Detect which cell encompasses the target text, then output its (X, Y) center coordinate. 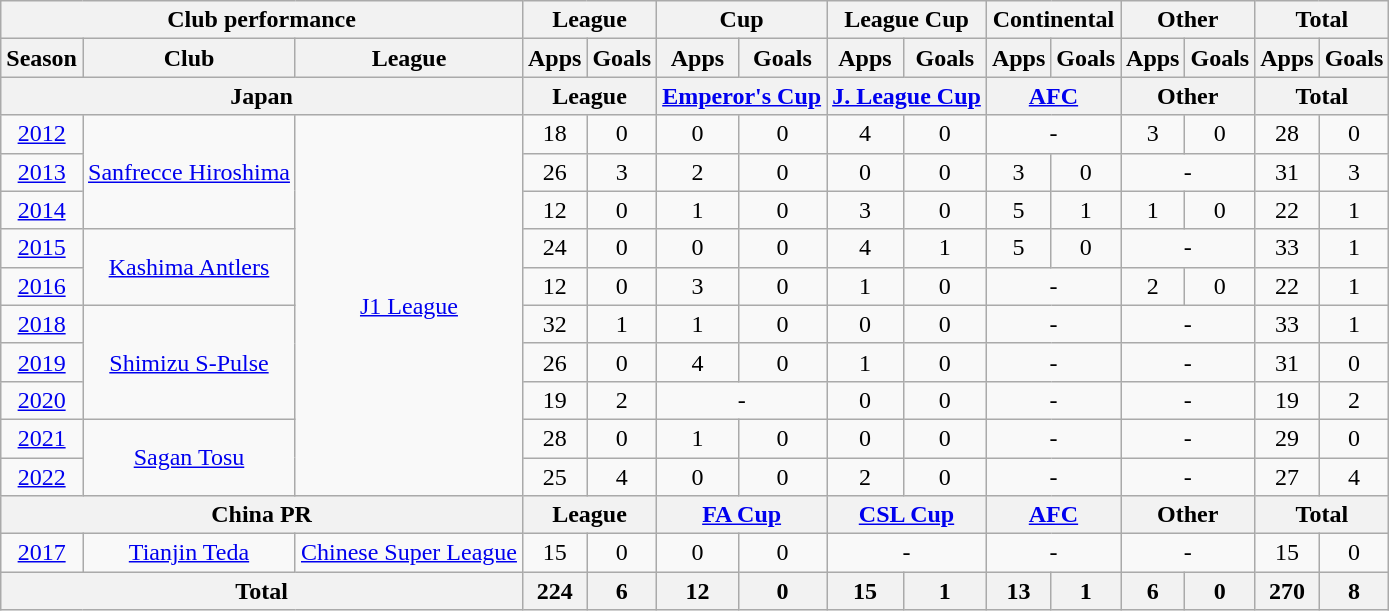
Chinese Super League (408, 553)
J. League Cup (907, 96)
2020 (42, 400)
25 (554, 477)
Sanfrecce Hiroshima (188, 172)
Club (188, 58)
China PR (262, 515)
2017 (42, 553)
2015 (42, 248)
2012 (42, 134)
13 (1018, 591)
Tianjin Teda (188, 553)
League Cup (907, 20)
Club performance (262, 20)
2018 (42, 324)
J1 League (408, 306)
CSL Cup (907, 515)
Kashima Antlers (188, 267)
Shimizu S-Pulse (188, 362)
2021 (42, 438)
2013 (42, 172)
Season (42, 58)
2014 (42, 210)
Sagan Tosu (188, 457)
224 (554, 591)
Cup (742, 20)
2022 (42, 477)
2019 (42, 362)
Japan (262, 96)
18 (554, 134)
Continental (1053, 20)
8 (1354, 591)
29 (1287, 438)
2016 (42, 286)
Emperor's Cup (742, 96)
32 (554, 324)
27 (1287, 477)
24 (554, 248)
FA Cup (742, 515)
270 (1287, 591)
